Output the [X, Y] coordinate of the center of the cell containing the given text.  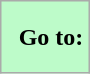
Go to: [45, 37]
